Return (X, Y) of the center of cell containing provided text 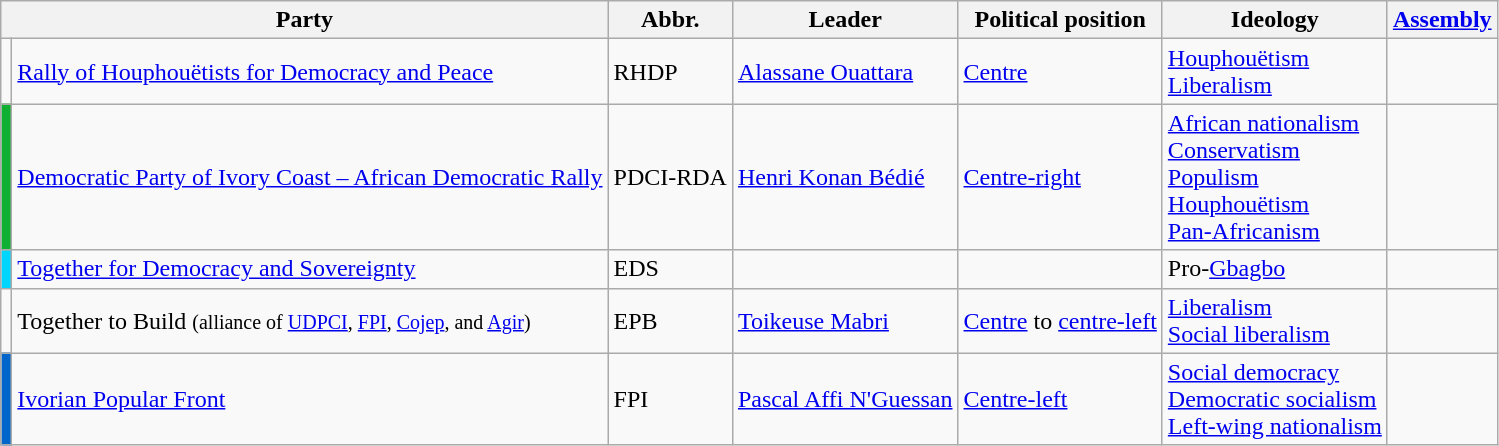
Henri Konan Bédié (845, 177)
EDS (670, 269)
Rally of Houphouëtists for Democracy and Peace (310, 72)
Assembly (1442, 20)
Alassane Ouattara (845, 72)
FPI (670, 399)
Together to Build (alliance of UDPCI, FPI, Cojep, and Agir) (310, 320)
Centre (1060, 72)
Pascal Affi N'Guessan (845, 399)
EPB (670, 320)
Pro-Gbagbo (1274, 269)
Abbr. (670, 20)
Ideology (1274, 20)
HouphouëtismLiberalism (1274, 72)
Democratic Party of Ivory Coast – African Democratic Rally (310, 177)
Together for Democracy and Sovereignty (310, 269)
Social democracyDemocratic socialismLeft-wing nationalism (1274, 399)
Political position (1060, 20)
Ivorian Popular Front (310, 399)
LiberalismSocial liberalism (1274, 320)
Centre-left (1060, 399)
Leader (845, 20)
RHDP (670, 72)
PDCI-RDA (670, 177)
Centre-right (1060, 177)
Party (304, 20)
African nationalismConservatismPopulismHouphouëtismPan-Africanism (1274, 177)
Toikeuse Mabri (845, 320)
Centre to centre-left (1060, 320)
